Scan for the cell matching the given text and deliver its (x, y) coordinate at center. 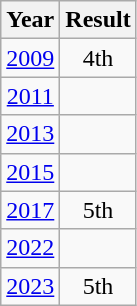
2023 (30, 286)
Result (98, 20)
Year (30, 20)
4th (98, 58)
2013 (30, 134)
2015 (30, 172)
2017 (30, 210)
2011 (30, 96)
2022 (30, 248)
2009 (30, 58)
